Locate the cell with the specified text and output its (X, Y) center coordinate. 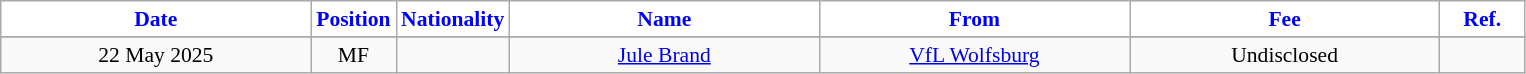
MF (354, 55)
Date (156, 19)
Ref. (1482, 19)
VfL Wolfsburg (974, 55)
Jule Brand (664, 55)
Position (354, 19)
Fee (1285, 19)
22 May 2025 (156, 55)
Nationality (452, 19)
Undisclosed (1285, 55)
From (974, 19)
Name (664, 19)
